Detect which cell encompasses the target text, then output its (x, y) center coordinate. 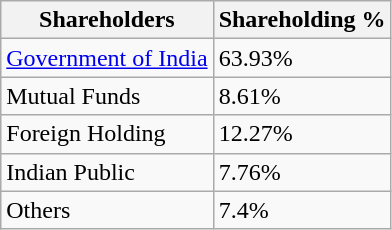
63.93% (302, 58)
Indian Public (107, 172)
Others (107, 210)
Mutual Funds (107, 96)
Shareholding % (302, 20)
7.4% (302, 210)
7.76% (302, 172)
Shareholders (107, 20)
Government of India (107, 58)
Foreign Holding (107, 134)
12.27% (302, 134)
8.61% (302, 96)
